Find where the given text appears and provide that cell's center as (x, y) coordinate. 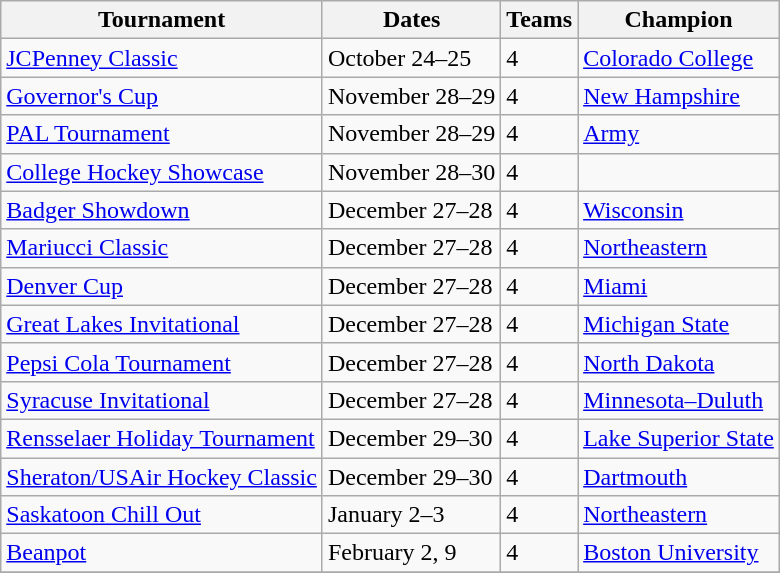
Beanpot (162, 553)
Badger Showdown (162, 210)
North Dakota (679, 362)
Governor's Cup (162, 96)
January 2–3 (411, 515)
Dartmouth (679, 477)
Tournament (162, 20)
Army (679, 134)
Saskatoon Chill Out (162, 515)
Lake Superior State (679, 438)
November 28–30 (411, 172)
Miami (679, 286)
Minnesota–Duluth (679, 400)
Champion (679, 20)
Great Lakes Invitational (162, 324)
JCPenney Classic (162, 58)
Wisconsin (679, 210)
Rensselaer Holiday Tournament (162, 438)
Teams (540, 20)
Sheraton/USAir Hockey Classic (162, 477)
Colorado College (679, 58)
PAL Tournament (162, 134)
Syracuse Invitational (162, 400)
Pepsi Cola Tournament (162, 362)
College Hockey Showcase (162, 172)
Michigan State (679, 324)
Dates (411, 20)
Boston University (679, 553)
Denver Cup (162, 286)
February 2, 9 (411, 553)
New Hampshire (679, 96)
Mariucci Classic (162, 248)
October 24–25 (411, 58)
